Identify which cell holds the provided text, then report its (x, y) central coordinate. 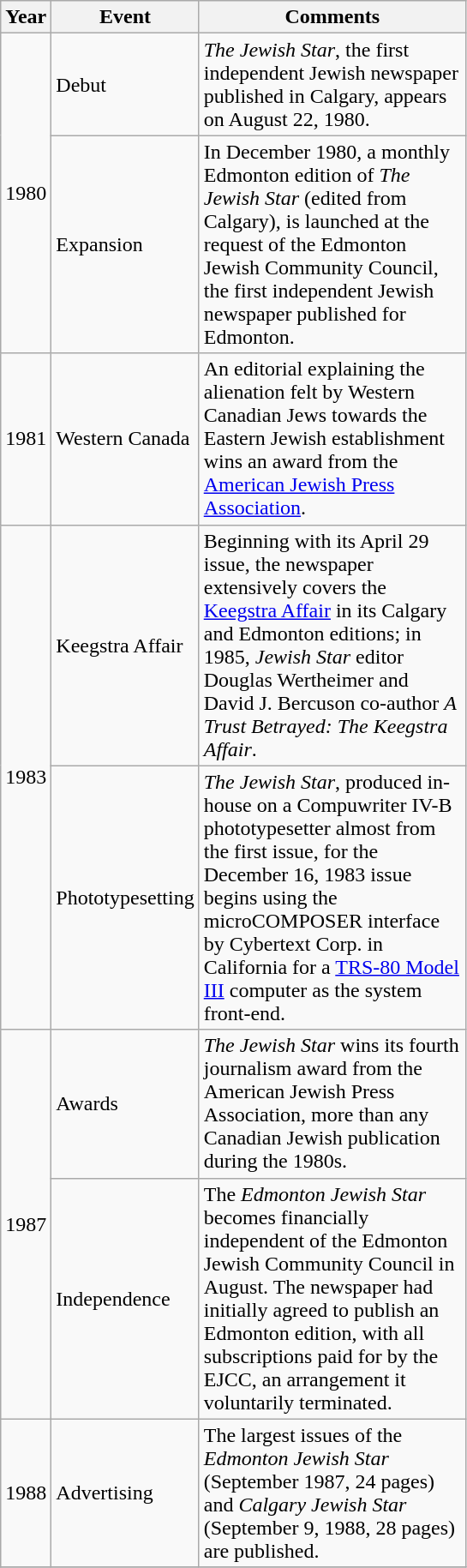
Phototypesetting (125, 898)
Year (26, 17)
1980 (26, 194)
The largest issues of the Edmonton Jewish Star (September 1987, 24 pages) and Calgary Jewish Star (September 9, 1988, 28 pages) are published. (332, 1493)
Awards (125, 1104)
1988 (26, 1493)
1987 (26, 1224)
1981 (26, 439)
Comments (332, 17)
The Jewish Star, the first independent Jewish newspaper published in Calgary, appears on August 22, 1980. (332, 84)
Independence (125, 1298)
Advertising (125, 1493)
Event (125, 17)
Western Canada (125, 439)
1983 (26, 777)
Keegstra Affair (125, 645)
Debut (125, 84)
Expansion (125, 244)
